For the text-containing cell, return its midpoint in [X, Y] coordinate format. 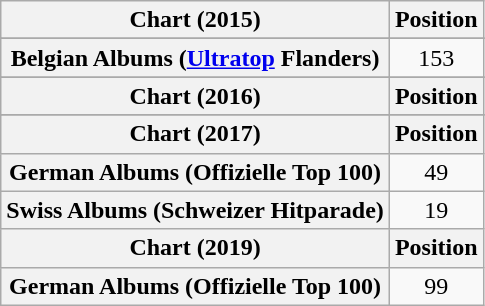
19 [436, 210]
Chart (2019) [196, 248]
Chart (2017) [196, 134]
Belgian Albums (Ultratop Flanders) [196, 58]
Swiss Albums (Schweizer Hitparade) [196, 210]
153 [436, 58]
99 [436, 286]
Chart (2016) [196, 96]
Chart (2015) [196, 20]
49 [436, 172]
